Provide the (X, Y) coordinate of the cell's center where the given text is located.  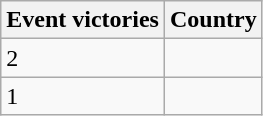
1 (83, 96)
Country (213, 20)
2 (83, 58)
Event victories (83, 20)
